Capture the cell that displays the provided text and extract its [X, Y] central coordinate. 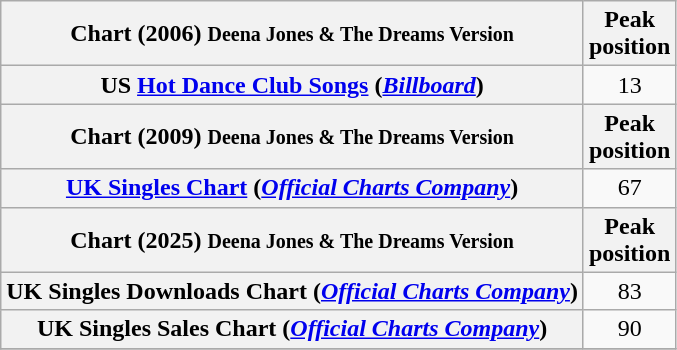
83 [629, 291]
Chart (2025) Deena Jones & The Dreams Version [292, 240]
67 [629, 188]
UK Singles Downloads Chart (Official Charts Company) [292, 291]
UK Singles Chart (Official Charts Company) [292, 188]
90 [629, 329]
Chart (2006) Deena Jones & The Dreams Version [292, 34]
UK Singles Sales Chart (Official Charts Company) [292, 329]
13 [629, 85]
Chart (2009) Deena Jones & The Dreams Version [292, 136]
US Hot Dance Club Songs (Billboard) [292, 85]
